Return [x, y] of the center of cell containing provided text 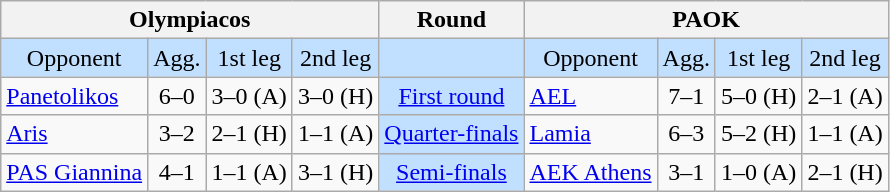
3–1 [686, 172]
6–0 [177, 96]
3–0 (H) [335, 96]
First round [452, 96]
3–1 (H) [335, 172]
Round [452, 20]
AEL [590, 96]
1–0 (A) [758, 172]
5–0 (H) [758, 96]
Semi-finals [452, 172]
7–1 [686, 96]
AEK Athens [590, 172]
Panetolikos [74, 96]
PAS Giannina [74, 172]
4–1 [177, 172]
Quarter-finals [452, 134]
2–1 (A) [845, 96]
Aris [74, 134]
Lamia [590, 134]
PAOK [706, 20]
3–2 [177, 134]
6–3 [686, 134]
Olympiacos [190, 20]
3–0 (A) [249, 96]
5–2 (H) [758, 134]
